Locate the cell with the specified text and output its (X, Y) center coordinate. 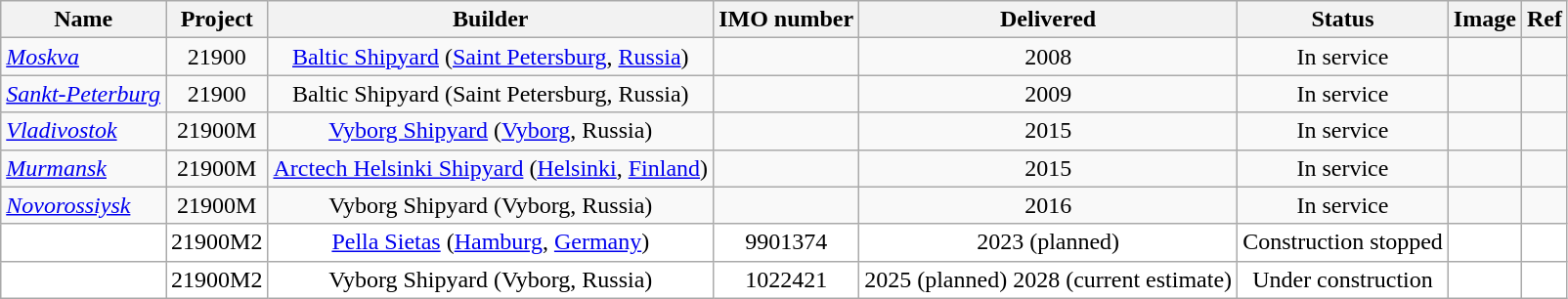
2025 (planned) 2028 (current estimate) (1048, 279)
Novorossiysk (84, 205)
Murmansk (84, 168)
Under construction (1343, 279)
2016 (1048, 205)
Ref (1545, 20)
Delivered (1048, 20)
2023 (planned) (1048, 242)
IMO number (786, 20)
Arctech Helsinki Shipyard (Helsinki, Finland) (491, 168)
1022421 (786, 279)
Status (1343, 20)
Project (217, 20)
2008 (1048, 57)
2009 (1048, 94)
Sankt-Peterburg (84, 94)
Construction stopped (1343, 242)
9901374 (786, 242)
Pella Sietas (Hamburg, Germany) (491, 242)
Vladivostok (84, 131)
Name (84, 20)
Moskva (84, 57)
Builder (491, 20)
Image (1484, 20)
